For the text-containing cell, return its midpoint in [x, y] coordinate format. 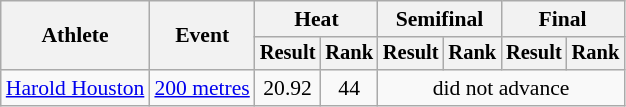
Semifinal [440, 19]
Event [202, 36]
Heat [316, 19]
Final [562, 19]
200 metres [202, 88]
did not advance [501, 88]
Athlete [76, 36]
Harold Houston [76, 88]
44 [349, 88]
20.92 [288, 88]
